Detect which cell encompasses the target text, then output its (x, y) center coordinate. 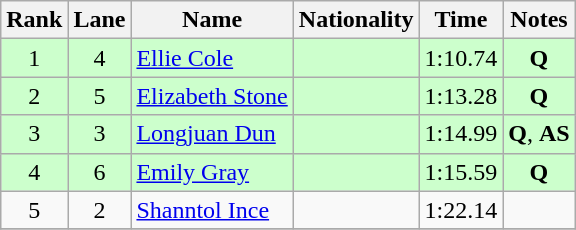
Notes (539, 20)
Name (212, 20)
Nationality (356, 20)
Ellie Cole (212, 58)
Q, AS (539, 134)
1 (34, 58)
Longjuan Dun (212, 134)
1:14.99 (461, 134)
Rank (34, 20)
Emily Gray (212, 172)
6 (100, 172)
1:13.28 (461, 96)
1:15.59 (461, 172)
Elizabeth Stone (212, 96)
Time (461, 20)
Shanntol Ince (212, 210)
1:22.14 (461, 210)
1:10.74 (461, 58)
Lane (100, 20)
